Determine the [x, y] coordinate at the center of the cell enclosing the given text.  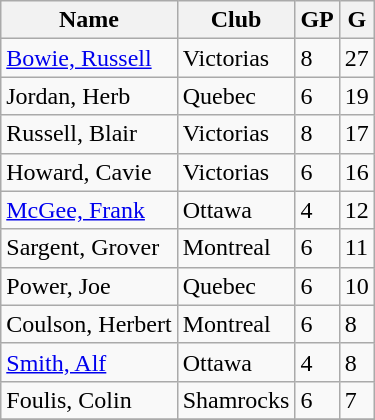
Russell, Blair [89, 134]
Howard, Cavie [89, 172]
Name [89, 20]
Smith, Alf [89, 362]
10 [356, 286]
12 [356, 210]
Coulson, Herbert [89, 324]
Jordan, Herb [89, 96]
17 [356, 134]
Shamrocks [236, 400]
11 [356, 248]
Club [236, 20]
Power, Joe [89, 286]
McGee, Frank [89, 210]
27 [356, 58]
G [356, 20]
19 [356, 96]
Sargent, Grover [89, 248]
16 [356, 172]
GP [317, 20]
7 [356, 400]
Bowie, Russell [89, 58]
Foulis, Colin [89, 400]
